Provide the (X, Y) coordinate of the cell's center where the given text is located.  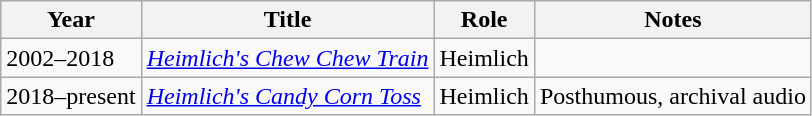
Posthumous, archival audio (672, 96)
Heimlich's Chew Chew Train (288, 58)
Heimlich's Candy Corn Toss (288, 96)
Year (71, 20)
Notes (672, 20)
Role (484, 20)
2002–2018 (71, 58)
Title (288, 20)
2018–present (71, 96)
